Provide the (X, Y) coordinate of the cell's center where the given text is located.  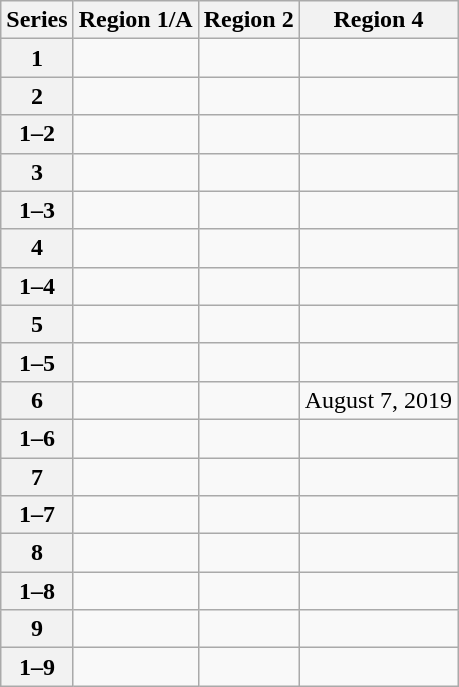
1 (37, 58)
4 (37, 248)
1–4 (37, 286)
5 (37, 324)
6 (37, 400)
1–3 (37, 210)
3 (37, 172)
1–7 (37, 515)
Region 4 (378, 20)
1–6 (37, 438)
2 (37, 96)
Series (37, 20)
Region 1/A (136, 20)
7 (37, 477)
Region 2 (248, 20)
9 (37, 629)
1–8 (37, 591)
1–2 (37, 134)
1–9 (37, 667)
8 (37, 553)
August 7, 2019 (378, 400)
1–5 (37, 362)
